Return (x, y) of the center of cell containing provided text 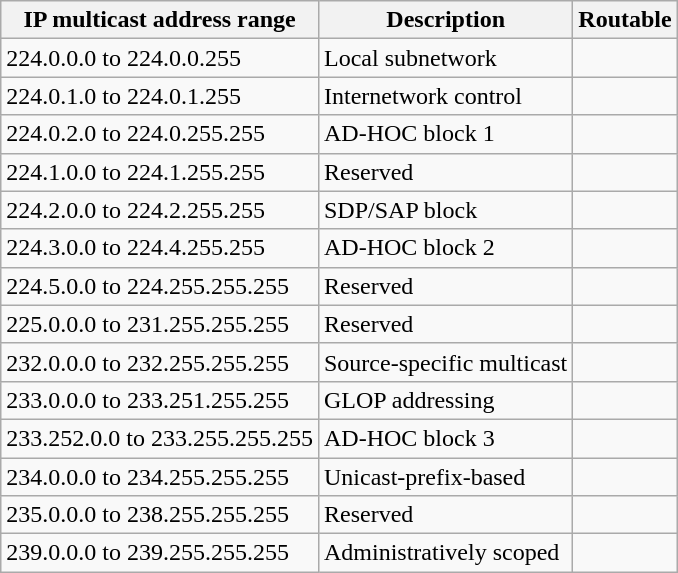
IP multicast address range (160, 20)
235.0.0.0 to 238.255.255.255 (160, 515)
224.0.2.0 to 224.0.255.255 (160, 134)
Unicast-prefix-based (445, 477)
224.2.0.0 to 224.2.255.255 (160, 210)
GLOP addressing (445, 400)
225.0.0.0 to 231.255.255.255 (160, 324)
239.0.0.0 to 239.255.255.255 (160, 553)
Administratively scoped (445, 553)
224.1.0.0 to 224.1.255.255 (160, 172)
233.0.0.0 to 233.251.255.255 (160, 400)
AD-HOC block 3 (445, 438)
224.0.0.0 to 224.0.0.255 (160, 58)
Local subnetwork (445, 58)
AD-HOC block 2 (445, 248)
224.3.0.0 to 224.4.255.255 (160, 248)
Description (445, 20)
224.5.0.0 to 224.255.255.255 (160, 286)
AD-HOC block 1 (445, 134)
Routable (625, 20)
SDP/SAP block (445, 210)
224.0.1.0 to 224.0.1.255 (160, 96)
232.0.0.0 to 232.255.255.255 (160, 362)
Source-specific multicast (445, 362)
233.252.0.0 to 233.255.255.255 (160, 438)
Internetwork control (445, 96)
234.0.0.0 to 234.255.255.255 (160, 477)
